Determine the (X, Y) coordinate at the center of the cell enclosing the given text.  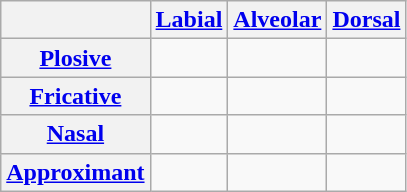
Plosive (76, 58)
Nasal (76, 134)
Fricative (76, 96)
Labial (189, 20)
Dorsal (366, 20)
Approximant (76, 172)
Alveolar (278, 20)
